Determine the [X, Y] coordinate at the center of the cell enclosing the given text.  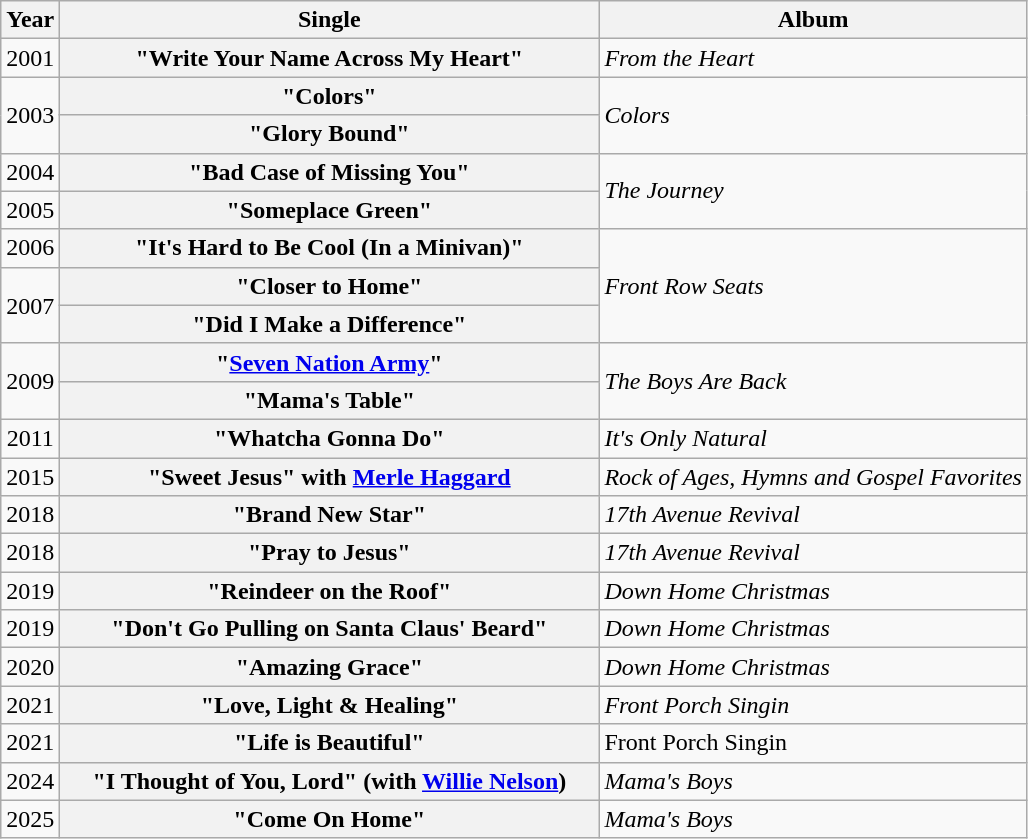
"Glory Bound" [330, 134]
"Whatcha Gonna Do" [330, 438]
2025 [30, 819]
The Boys Are Back [814, 381]
"Bad Case of Missing You" [330, 172]
"Closer to Home" [330, 286]
Year [30, 20]
"Don't Go Pulling on Santa Claus' Beard" [330, 629]
"Come On Home" [330, 819]
2011 [30, 438]
"Did I Make a Difference" [330, 324]
2020 [30, 667]
"Pray to Jesus" [330, 553]
"Colors" [330, 96]
Album [814, 20]
"Seven Nation Army" [330, 362]
2015 [30, 477]
It's Only Natural [814, 438]
From the Heart [814, 58]
2001 [30, 58]
2004 [30, 172]
"Someplace Green" [330, 210]
"Sweet Jesus" with Merle Haggard [330, 477]
Front Row Seats [814, 286]
"Love, Light & Healing" [330, 705]
"Life is Beautiful" [330, 743]
2005 [30, 210]
Rock of Ages, Hymns and Gospel Favorites [814, 477]
The Journey [814, 191]
Single [330, 20]
Colors [814, 115]
2009 [30, 381]
2024 [30, 781]
2006 [30, 248]
2007 [30, 305]
"It's Hard to Be Cool (In a Minivan)" [330, 248]
"Write Your Name Across My Heart" [330, 58]
"Amazing Grace" [330, 667]
"Reindeer on the Roof" [330, 591]
"I Thought of You, Lord" (with Willie Nelson) [330, 781]
"Brand New Star" [330, 515]
"Mama's Table" [330, 400]
2003 [30, 115]
